Detect which cell encompasses the target text, then output its [x, y] center coordinate. 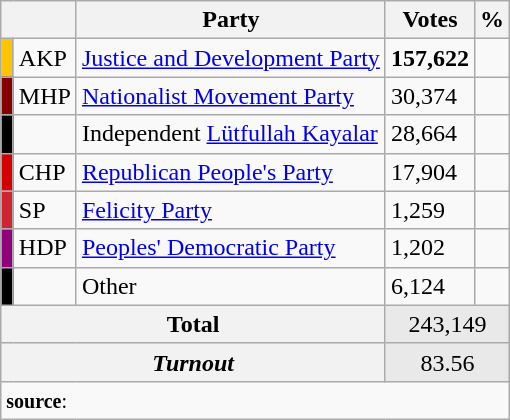
MHP [44, 96]
Independent Lütfullah Kayalar [230, 134]
Peoples' Democratic Party [230, 248]
1,259 [430, 210]
AKP [44, 58]
Other [230, 286]
HDP [44, 248]
Votes [430, 20]
17,904 [430, 172]
Party [230, 20]
Total [194, 324]
83.56 [447, 362]
30,374 [430, 96]
28,664 [430, 134]
Felicity Party [230, 210]
1,202 [430, 248]
Republican People's Party [230, 172]
CHP [44, 172]
source: [256, 400]
243,149 [447, 324]
Turnout [194, 362]
Nationalist Movement Party [230, 96]
% [492, 20]
157,622 [430, 58]
Justice and Development Party [230, 58]
SP [44, 210]
6,124 [430, 286]
